Determine the (x, y) coordinate at the center of the cell enclosing the given text.  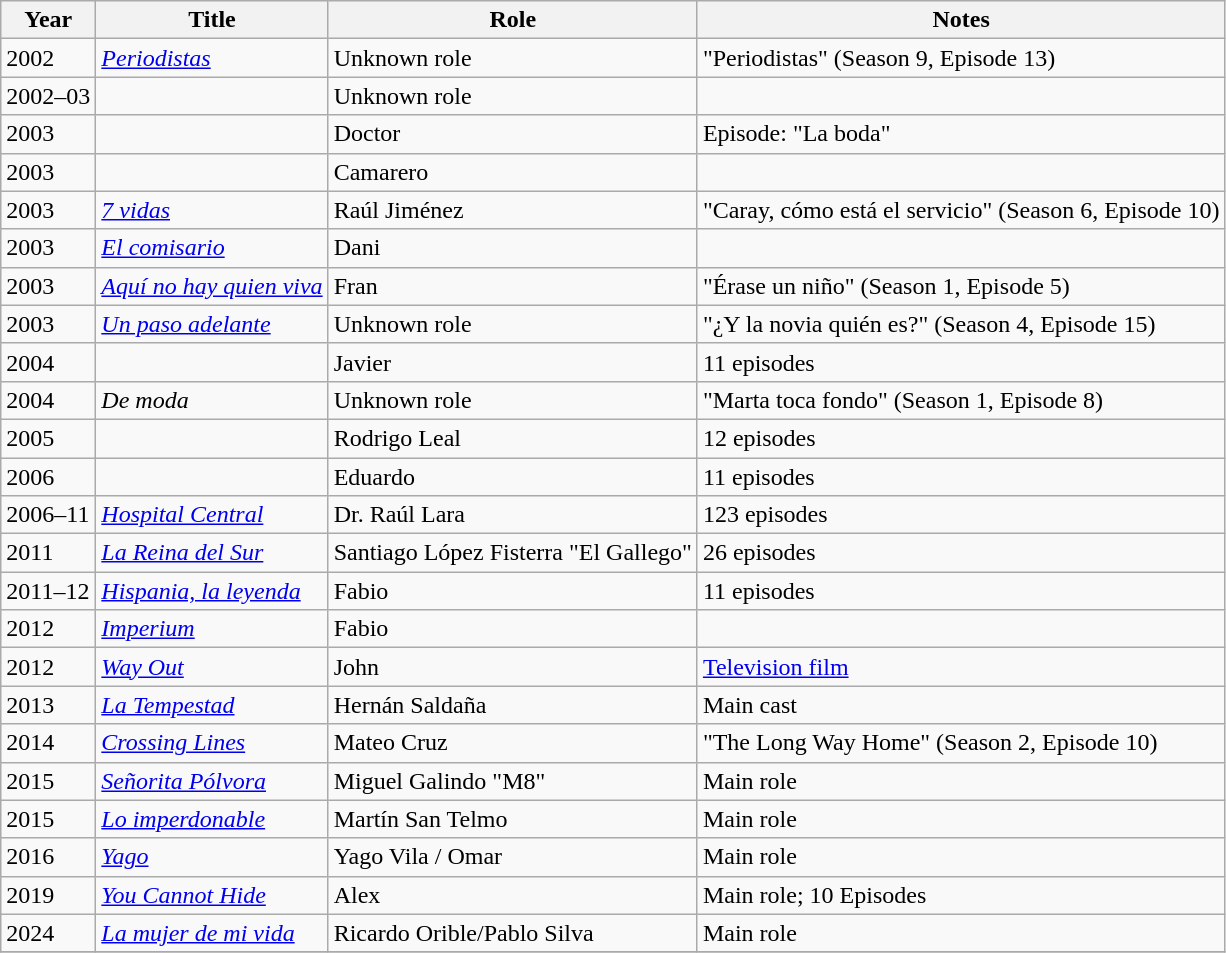
Notes (961, 20)
Rodrigo Leal (512, 438)
La mujer de mi vida (212, 933)
El comisario (212, 248)
Role (512, 20)
2024 (48, 933)
Episode: "La boda" (961, 134)
Martín San Telmo (512, 819)
John (512, 667)
"Periodistas" (Season 9, Episode 13) (961, 58)
Un paso adelante (212, 324)
La Reina del Sur (212, 553)
Aquí no hay quien viva (212, 286)
Camarero (512, 172)
26 episodes (961, 553)
2016 (48, 857)
Hernán Saldaña (512, 705)
2011 (48, 553)
Santiago López Fisterra "El Gallego" (512, 553)
Ricardo Orible/Pablo Silva (512, 933)
Title (212, 20)
You Cannot Hide (212, 895)
Dani (512, 248)
2006 (48, 477)
2013 (48, 705)
Eduardo (512, 477)
La Tempestad (212, 705)
"Érase un niño" (Season 1, Episode 5) (961, 286)
Hispania, la leyenda (212, 591)
Hospital Central (212, 515)
2002 (48, 58)
Way Out (212, 667)
Miguel Galindo "M8" (512, 781)
Main cast (961, 705)
"The Long Way Home" (Season 2, Episode 10) (961, 743)
Periodistas (212, 58)
"¿Y la novia quién es?" (Season 4, Episode 15) (961, 324)
Television film (961, 667)
Yago (212, 857)
"Marta toca fondo" (Season 1, Episode 8) (961, 400)
2002–03 (48, 96)
Fran (512, 286)
12 episodes (961, 438)
Señorita Pólvora (212, 781)
Mateo Cruz (512, 743)
"Caray, cómo está el servicio" (Season 6, Episode 10) (961, 210)
Doctor (512, 134)
Imperium (212, 629)
123 episodes (961, 515)
De moda (212, 400)
Main role; 10 Episodes (961, 895)
Year (48, 20)
Yago Vila / Omar (512, 857)
2006–11 (48, 515)
Raúl Jiménez (512, 210)
Dr. Raúl Lara (512, 515)
2014 (48, 743)
Javier (512, 362)
2019 (48, 895)
2005 (48, 438)
Lo imperdonable (212, 819)
Crossing Lines (212, 743)
Alex (512, 895)
7 vidas (212, 210)
2011–12 (48, 591)
